Provide the [X, Y] coordinate of the cell's center where the given text is located.  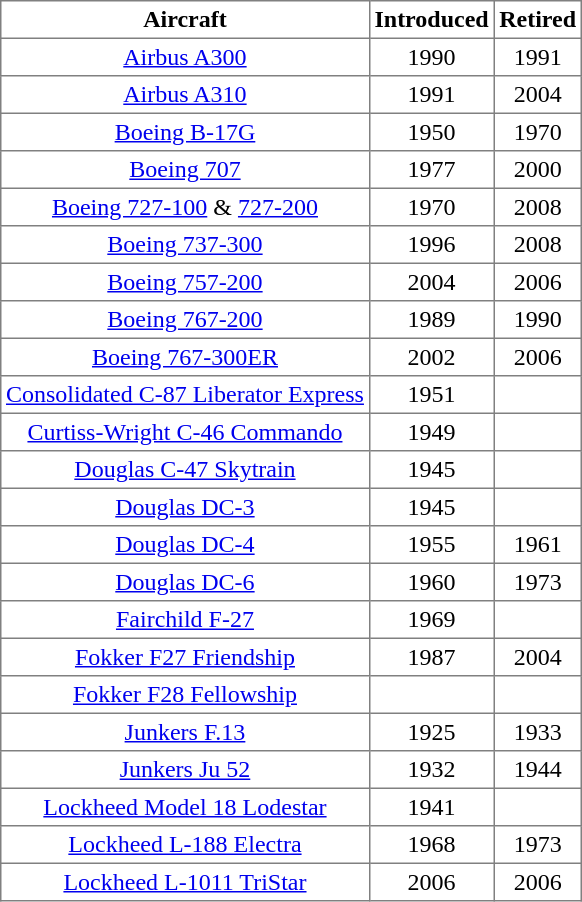
1932 [432, 770]
1996 [432, 245]
2002 [432, 357]
Airbus A300 [185, 57]
Boeing 767-300ER [185, 357]
Introduced [432, 20]
Retired [538, 20]
1977 [432, 170]
1961 [538, 545]
1949 [432, 432]
Lockheed L-1011 TriStar [185, 882]
Junkers F.13 [185, 732]
1987 [432, 657]
Douglas C-47 Skytrain [185, 470]
Boeing 767-200 [185, 320]
Fokker F28 Fellowship [185, 695]
2000 [538, 170]
Junkers Ju 52 [185, 770]
1969 [432, 620]
Boeing 707 [185, 170]
1968 [432, 845]
1925 [432, 732]
Fairchild F-27 [185, 620]
1933 [538, 732]
Consolidated C-87 Liberator Express [185, 395]
1989 [432, 320]
Boeing 737-300 [185, 245]
Fokker F27 Friendship [185, 657]
Airbus A310 [185, 95]
Lockheed L-188 Electra [185, 845]
Douglas DC-6 [185, 582]
Curtiss-Wright C-46 Commando [185, 432]
Aircraft [185, 20]
Boeing 757-200 [185, 282]
Douglas DC-4 [185, 545]
1960 [432, 582]
Douglas DC-3 [185, 507]
1941 [432, 807]
Boeing 727-100 & 727-200 [185, 207]
1950 [432, 132]
Boeing B-17G [185, 132]
Lockheed Model 18 Lodestar [185, 807]
1951 [432, 395]
1955 [432, 545]
1944 [538, 770]
